Find where the given text appears and provide that cell's center as (X, Y) coordinate. 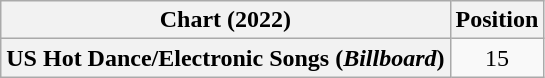
Position (497, 20)
US Hot Dance/Electronic Songs (Billboard) (226, 58)
15 (497, 58)
Chart (2022) (226, 20)
